Output the [x, y] coordinate of the center of the cell containing the given text.  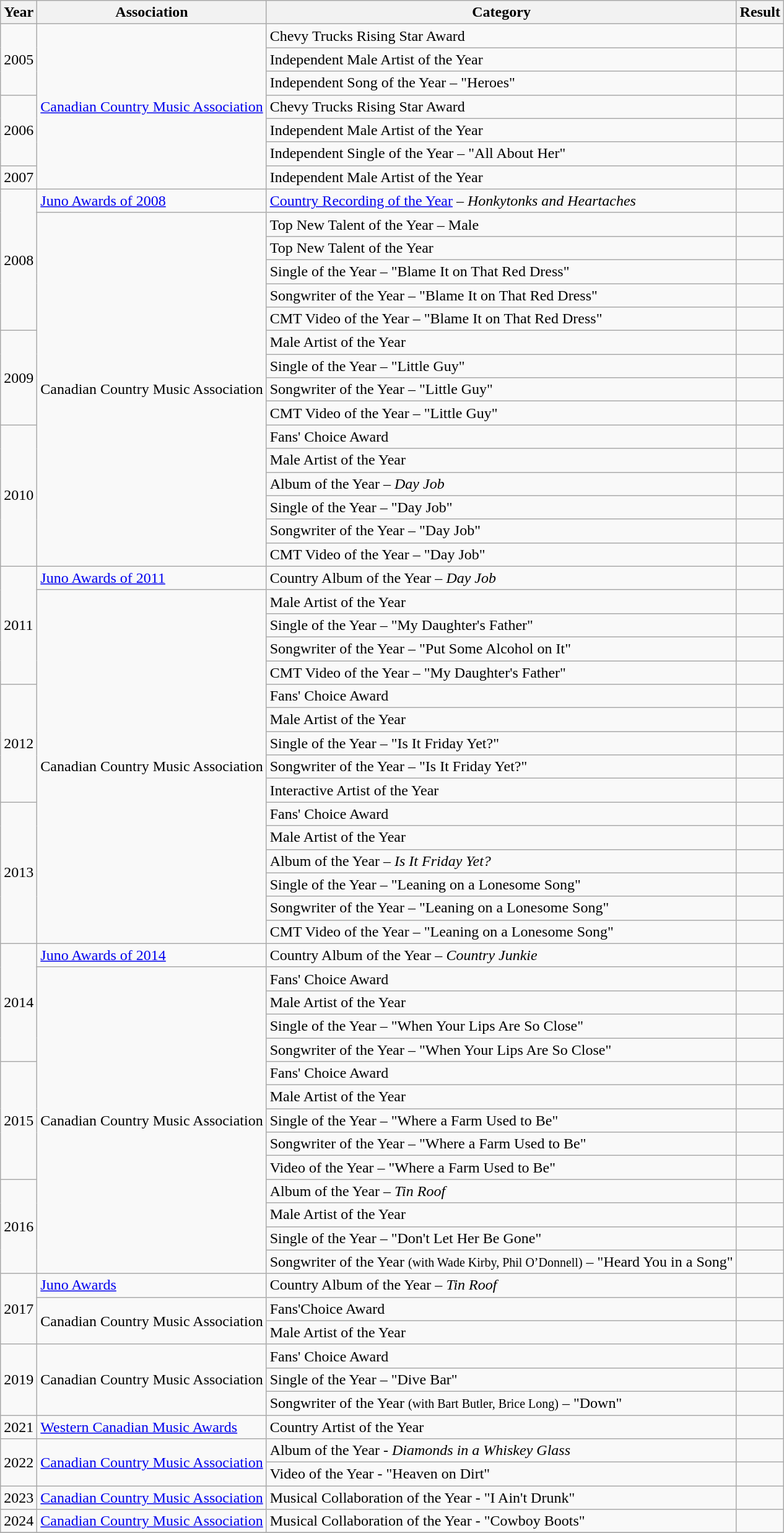
Songwriter of the Year – "Leaning on a Lonesome Song" [502, 908]
2023 [19, 1498]
Fans'Choice Award [502, 1309]
Musical Collaboration of the Year - "I Ain't Drunk" [502, 1498]
Songwriter of the Year (with Bart Butler, Brice Long) – "Down" [502, 1403]
2012 [19, 743]
2021 [19, 1426]
Single of the Year – "Little Guy" [502, 366]
2007 [19, 177]
Category [502, 12]
2005 [19, 59]
CMT Video of the Year – "Blame It on That Red Dress" [502, 319]
2022 [19, 1462]
2019 [19, 1379]
Video of the Year – "Where a Farm Used to Be" [502, 1168]
2016 [19, 1226]
Album of the Year – Day Job [502, 484]
Independent Song of the Year – "Heroes" [502, 83]
Country Artist of the Year [502, 1426]
2015 [19, 1120]
2013 [19, 873]
Songwriter of the Year – "Is It Friday Yet?" [502, 767]
Songwriter of the Year – "Blame It on That Red Dress" [502, 295]
Single of the Year – "Day Job" [502, 507]
Songwriter of the Year – "Where a Farm Used to Be" [502, 1144]
Country Album of the Year – Country Junkie [502, 955]
Country Album of the Year – Tin Roof [502, 1285]
Independent Single of the Year – "All About Her" [502, 154]
2008 [19, 260]
Video of the Year - "Heaven on Dirt" [502, 1474]
Single of the Year – "Where a Farm Used to Be" [502, 1120]
Top New Talent of the Year – Male [502, 224]
2009 [19, 378]
Single of the Year – "Dive Bar" [502, 1379]
Album of the Year – Is It Friday Yet? [502, 861]
Single of the Year – "When Your Lips Are So Close" [502, 1026]
Top New Talent of the Year [502, 248]
Juno Awards of 2014 [152, 955]
CMT Video of the Year – "Leaning on a Lonesome Song" [502, 932]
Juno Awards [152, 1285]
2017 [19, 1309]
Single of the Year – "Leaning on a Lonesome Song" [502, 884]
Association [152, 12]
Country Album of the Year – Day Job [502, 578]
Musical Collaboration of the Year - "Cowboy Boots" [502, 1521]
Interactive Artist of the Year [502, 790]
2011 [19, 625]
Album of the Year - Diamonds in a Whiskey Glass [502, 1451]
CMT Video of the Year – "Day Job" [502, 554]
2006 [19, 130]
Single of the Year – "Blame It on That Red Dress" [502, 271]
CMT Video of the Year – "My Daughter's Father" [502, 672]
Country Recording of the Year – Honkytonks and Heartaches [502, 201]
Songwriter of the Year – "Little Guy" [502, 390]
Single of the Year – "Is It Friday Yet?" [502, 743]
Juno Awards of 2008 [152, 201]
Album of the Year – Tin Roof [502, 1191]
Year [19, 12]
Songwriter of the Year – "Put Some Alcohol on It" [502, 649]
Result [760, 12]
Songwriter of the Year – "When Your Lips Are So Close" [502, 1050]
Juno Awards of 2011 [152, 578]
Songwriter of the Year – "Day Job" [502, 531]
Single of the Year – "Don't Let Her Be Gone" [502, 1238]
2010 [19, 496]
Western Canadian Music Awards [152, 1426]
2014 [19, 1002]
CMT Video of the Year – "Little Guy" [502, 413]
2024 [19, 1521]
Songwriter of the Year (with Wade Kirby, Phil O’Donnell) – "Heard You in a Song" [502, 1262]
Single of the Year – "My Daughter's Father" [502, 625]
